Locate the cell with the specified text and output its (X, Y) center coordinate. 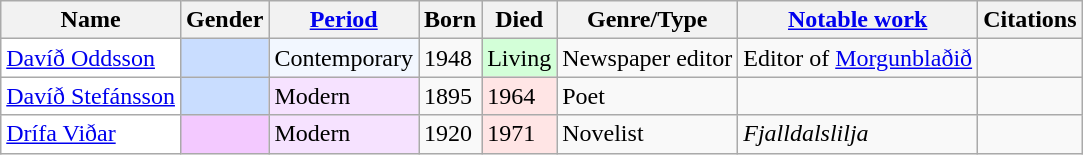
Contemporary (344, 58)
Name (91, 20)
Died (520, 20)
Gender (224, 20)
Davíð Oddsson (91, 58)
1971 (520, 134)
Davíð Stefánsson (91, 96)
1964 (520, 96)
1948 (450, 58)
1920 (450, 134)
Notable work (858, 20)
Living (520, 58)
Novelist (648, 134)
Newspaper editor (648, 58)
Fjalldalslilja (858, 134)
Editor of Morgunblaðið (858, 58)
Genre/Type (648, 20)
Period (344, 20)
Born (450, 20)
Poet (648, 96)
Citations (1030, 20)
1895 (450, 96)
Drífa Viðar (91, 134)
